Capture the cell that displays the provided text and extract its (X, Y) central coordinate. 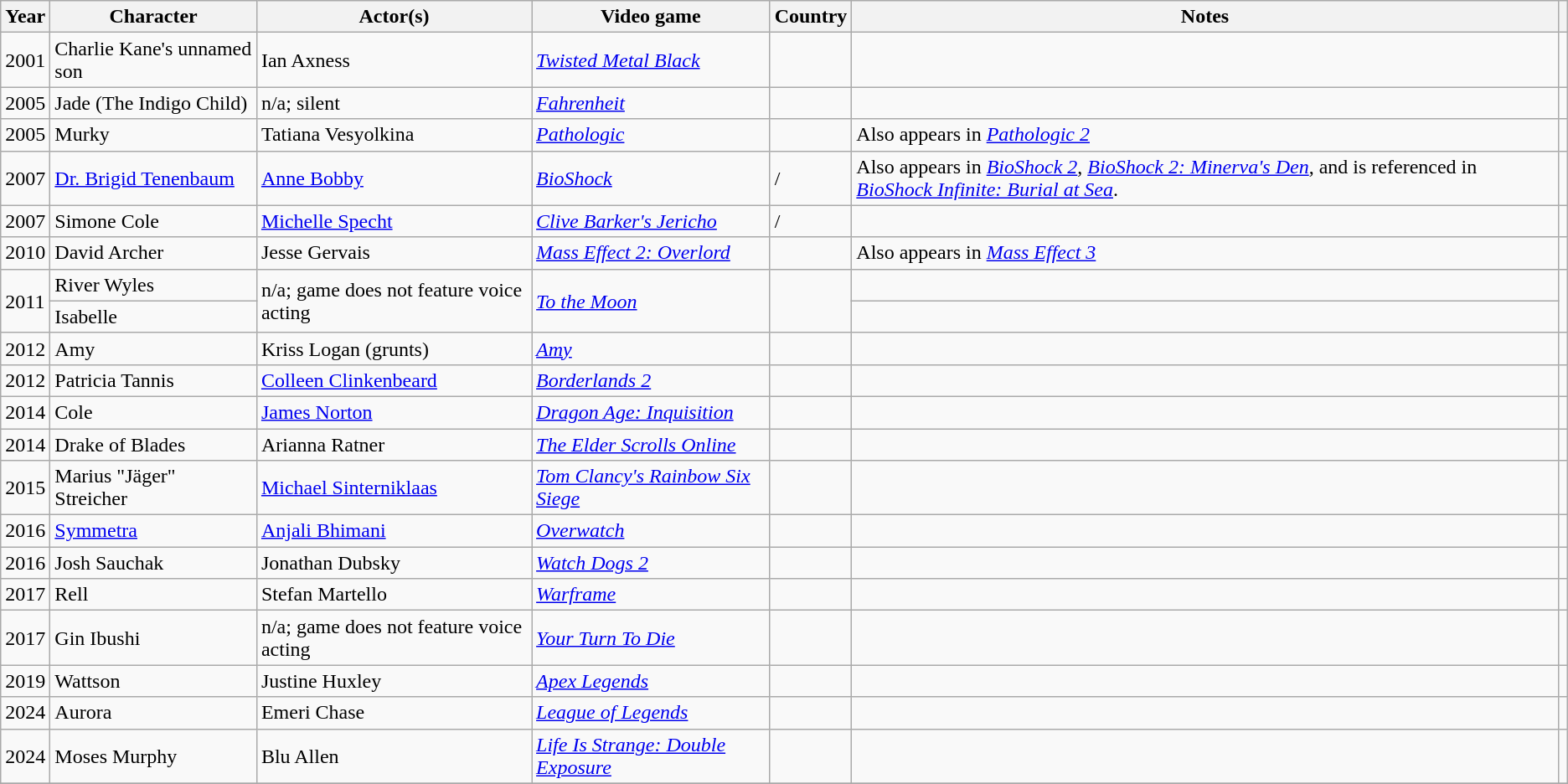
League of Legends (652, 713)
Character (154, 17)
Symmetra (154, 531)
Life Is Strange: Double Exposure (652, 756)
Warframe (652, 595)
Notes (1204, 17)
Moses Murphy (154, 756)
Ian Axness (394, 60)
2011 (25, 301)
Borderlands 2 (652, 380)
To the Moon (652, 301)
Kriss Logan (grunts) (394, 348)
Stefan Martello (394, 595)
Patricia Tannis (154, 380)
Isabelle (154, 317)
Also appears in BioShock 2, BioShock 2: Minerva's Den, and is referenced in BioShock Infinite: Burial at Sea. (1204, 178)
n/a; silent (394, 103)
Watch Dogs 2 (652, 563)
Arianna Ratner (394, 445)
Jonathan Dubsky (394, 563)
2019 (25, 681)
Clive Barker's Jericho (652, 221)
Tatiana Vesyolkina (394, 135)
Charlie Kane's unnamed son (154, 60)
Josh Sauchak (154, 563)
BioShock (652, 178)
Blu Allen (394, 756)
Mass Effect 2: Overlord (652, 253)
Marius "Jäger" Streicher (154, 487)
Gin Ibushi (154, 638)
Michelle Specht (394, 221)
Actor(s) (394, 17)
James Norton (394, 412)
Jade (The Indigo Child) (154, 103)
2010 (25, 253)
Cole (154, 412)
Simone Cole (154, 221)
Pathologic (652, 135)
Anjali Bhimani (394, 531)
Wattson (154, 681)
Emeri Chase (394, 713)
Murky (154, 135)
Also appears in Pathologic 2 (1204, 135)
Rell (154, 595)
Jesse Gervais (394, 253)
2001 (25, 60)
Apex Legends (652, 681)
Dragon Age: Inquisition (652, 412)
Tom Clancy's Rainbow Six Siege (652, 487)
The Elder Scrolls Online (652, 445)
Michael Sinterniklaas (394, 487)
Overwatch (652, 531)
River Wyles (154, 285)
David Archer (154, 253)
Fahrenheit (652, 103)
Video game (652, 17)
Anne Bobby (394, 178)
Justine Huxley (394, 681)
Your Turn To Die (652, 638)
Dr. Brigid Tenenbaum (154, 178)
Drake of Blades (154, 445)
Twisted Metal Black (652, 60)
2015 (25, 487)
Colleen Clinkenbeard (394, 380)
Country (811, 17)
Year (25, 17)
Also appears in Mass Effect 3 (1204, 253)
Aurora (154, 713)
